Scan for the cell matching the given text and deliver its (X, Y) coordinate at center. 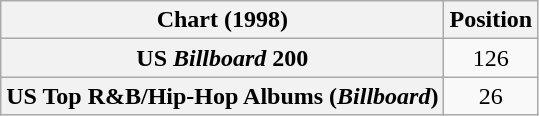
US Top R&B/Hip-Hop Albums (Billboard) (222, 96)
US Billboard 200 (222, 58)
26 (491, 96)
126 (491, 58)
Position (491, 20)
Chart (1998) (222, 20)
